Return the (x, y) coordinate for the center point of the cell that contains the specified text.  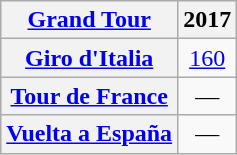
2017 (208, 20)
160 (208, 58)
Giro d'Italia (90, 58)
Vuelta a España (90, 134)
Grand Tour (90, 20)
Tour de France (90, 96)
